Determine the (x, y) coordinate at the center of the cell enclosing the given text.  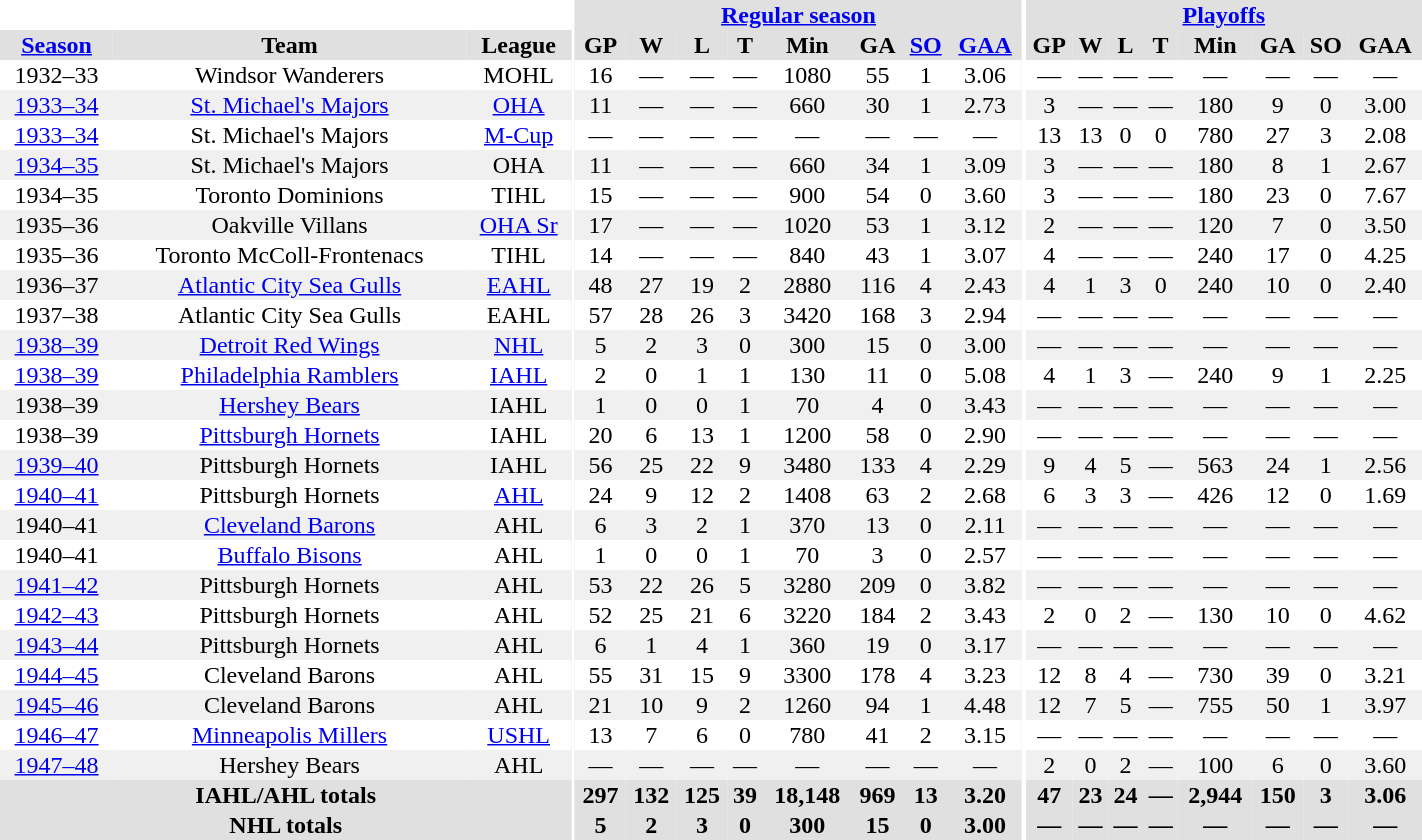
1939–40 (56, 465)
31 (652, 675)
3420 (807, 315)
3.07 (984, 255)
3.97 (1386, 705)
NHL (518, 345)
52 (600, 615)
3.82 (984, 585)
57 (600, 315)
MOHL (518, 75)
2.29 (984, 465)
34 (878, 165)
1947–48 (56, 765)
370 (807, 525)
2.43 (984, 285)
3.23 (984, 675)
League (518, 45)
54 (878, 195)
3.17 (984, 645)
1943–44 (56, 645)
125 (702, 795)
563 (1215, 465)
USHL (518, 735)
Detroit Red Wings (290, 345)
3.09 (984, 165)
OHA Sr (518, 225)
132 (652, 795)
1946–47 (56, 735)
209 (878, 585)
168 (878, 315)
4.48 (984, 705)
1932–33 (56, 75)
2.25 (1386, 375)
3.15 (984, 735)
1.69 (1386, 495)
7.67 (1386, 195)
2.73 (984, 105)
Buffalo Bisons (290, 555)
150 (1278, 795)
184 (878, 615)
2.40 (1386, 285)
Playoffs (1224, 15)
3.12 (984, 225)
1080 (807, 75)
2.94 (984, 315)
100 (1215, 765)
41 (878, 735)
4.25 (1386, 255)
58 (878, 435)
1936–37 (56, 285)
1020 (807, 225)
16 (600, 75)
1944–45 (56, 675)
63 (878, 495)
Toronto McColl-Frontenacs (290, 255)
3.21 (1386, 675)
5.08 (984, 375)
20 (600, 435)
Minneapolis Millers (290, 735)
Philadelphia Ramblers (290, 375)
Oakville Villans (290, 225)
360 (807, 645)
18,148 (807, 795)
NHL totals (286, 825)
1260 (807, 705)
4.62 (1386, 615)
Windsor Wanderers (290, 75)
1945–46 (56, 705)
Team (290, 45)
1937–38 (56, 315)
56 (600, 465)
30 (878, 105)
840 (807, 255)
50 (1278, 705)
426 (1215, 495)
900 (807, 195)
94 (878, 705)
3300 (807, 675)
3480 (807, 465)
2880 (807, 285)
M-Cup (518, 135)
43 (878, 255)
1942–43 (56, 615)
755 (1215, 705)
2.08 (1386, 135)
2.68 (984, 495)
2.67 (1386, 165)
Regular season (798, 15)
969 (878, 795)
1408 (807, 495)
730 (1215, 675)
178 (878, 675)
2.57 (984, 555)
297 (600, 795)
116 (878, 285)
Season (56, 45)
48 (600, 285)
47 (1050, 795)
Toronto Dominions (290, 195)
2.11 (984, 525)
3220 (807, 615)
3.50 (1386, 225)
133 (878, 465)
IAHL/AHL totals (286, 795)
1200 (807, 435)
2,944 (1215, 795)
3.20 (984, 795)
14 (600, 255)
3280 (807, 585)
28 (652, 315)
120 (1215, 225)
1941–42 (56, 585)
2.90 (984, 435)
2.56 (1386, 465)
